Provide the [X, Y] coordinate of the cell's center where the given text is located.  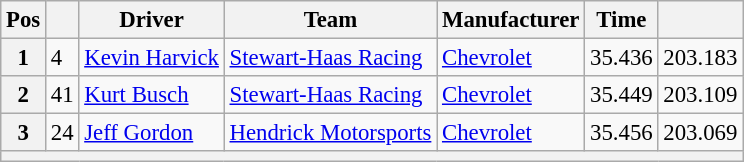
203.069 [700, 133]
Jeff Gordon [152, 133]
Team [330, 20]
2 [24, 95]
Time [622, 20]
Driver [152, 20]
35.436 [622, 58]
203.109 [700, 95]
24 [62, 133]
35.456 [622, 133]
Hendrick Motorsports [330, 133]
203.183 [700, 58]
Manufacturer [511, 20]
35.449 [622, 95]
Kurt Busch [152, 95]
Pos [24, 20]
3 [24, 133]
4 [62, 58]
Kevin Harvick [152, 58]
41 [62, 95]
1 [24, 58]
